Locate the cell with the specified text and output its (X, Y) center coordinate. 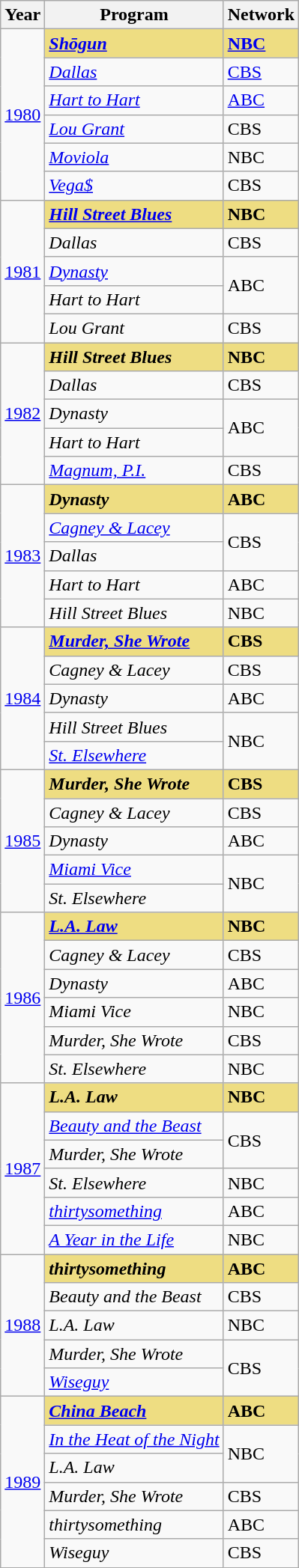
Magnum, P.I. (134, 471)
A Year in the Life (134, 1239)
1983 (22, 556)
1987 (22, 1168)
1984 (22, 698)
Program (134, 15)
Vega$ (134, 186)
1985 (22, 841)
China Beach (134, 1411)
1981 (22, 271)
1988 (22, 1326)
Network (261, 15)
1989 (22, 1482)
Shōgun (134, 43)
1982 (22, 414)
1986 (22, 998)
1980 (22, 115)
Moviola (134, 157)
Year (22, 15)
In the Heat of the Night (134, 1439)
